Capture the cell that displays the provided text and extract its (x, y) central coordinate. 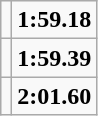
1:59.18 (54, 20)
2:01.60 (54, 96)
1:59.39 (54, 58)
